Locate the cell with the specified text and output its (x, y) center coordinate. 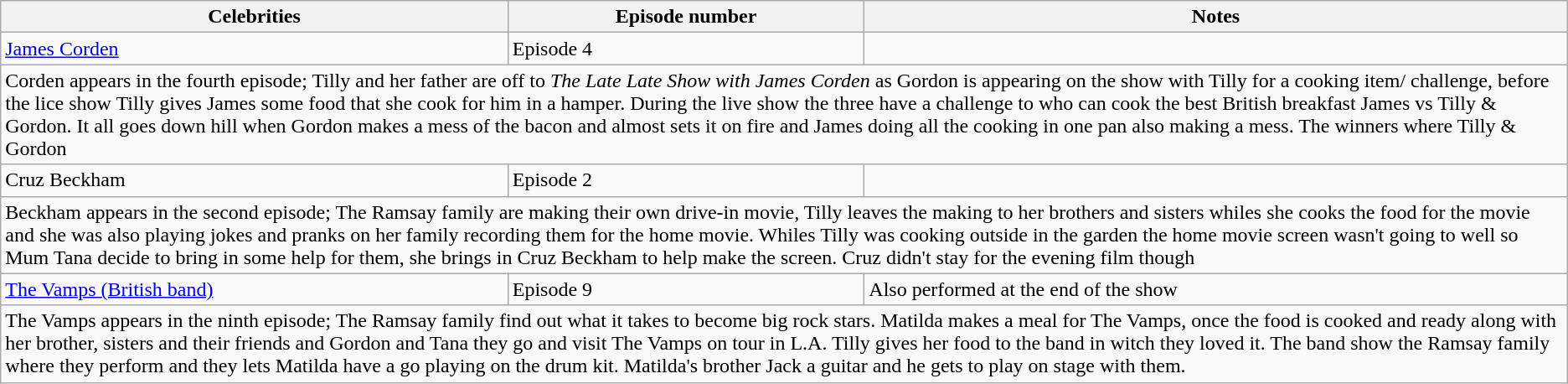
Episode 4 (686, 49)
James Corden (255, 49)
Also performed at the end of the show (1216, 289)
Episode 9 (686, 289)
Episode 2 (686, 180)
Celebrities (255, 17)
Notes (1216, 17)
The Vamps (British band) (255, 289)
Episode number (686, 17)
Cruz Beckham (255, 180)
